From the cell containing the given text, extract its center point as (x, y) coordinate. 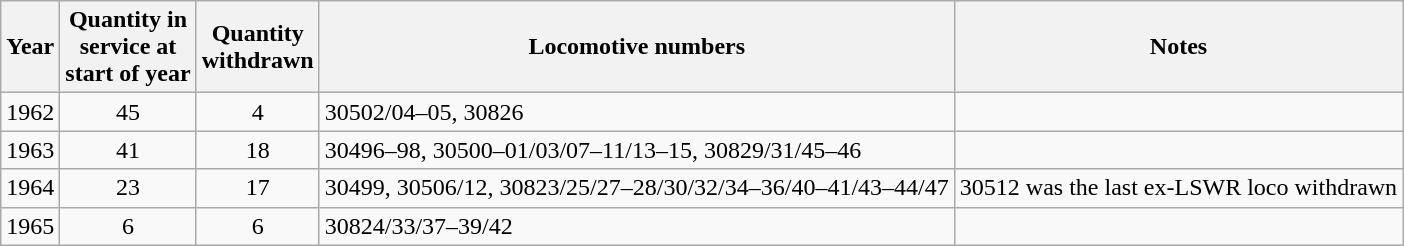
Year (30, 47)
1964 (30, 188)
30496–98, 30500–01/03/07–11/13–15, 30829/31/45–46 (636, 150)
Quantity inservice atstart of year (128, 47)
Notes (1178, 47)
30824/33/37–39/42 (636, 226)
1965 (30, 226)
Locomotive numbers (636, 47)
18 (258, 150)
30499, 30506/12, 30823/25/27–28/30/32/34–36/40–41/43–44/47 (636, 188)
1962 (30, 112)
45 (128, 112)
Quantitywithdrawn (258, 47)
1963 (30, 150)
30502/04–05, 30826 (636, 112)
17 (258, 188)
23 (128, 188)
41 (128, 150)
30512 was the last ex-LSWR loco withdrawn (1178, 188)
4 (258, 112)
